For the text-containing cell, return its midpoint in [X, Y] coordinate format. 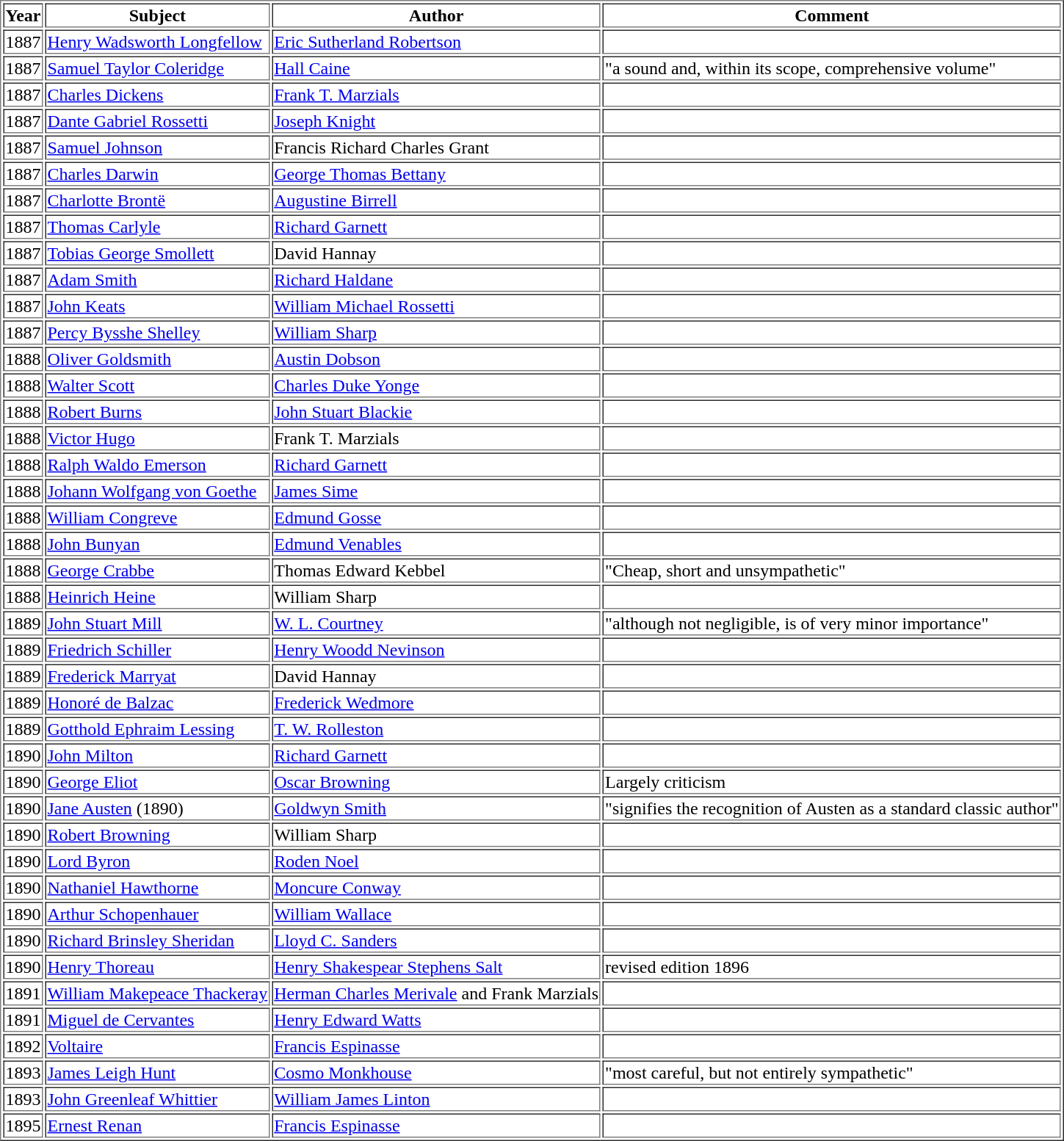
Charles Duke Yonge [436, 385]
William Makepeace Thackeray [158, 993]
Largely criticism [831, 781]
Charles Darwin [158, 173]
"Cheap, short and unsympathetic" [831, 570]
William Michael Rossetti [436, 305]
T. W. Rolleston [436, 728]
Goldwyn Smith [436, 808]
John Milton [158, 755]
Heinrich Heine [158, 596]
James Leigh Hunt [158, 1072]
Richard Brinsley Sheridan [158, 940]
Lloyd C. Sanders [436, 940]
James Sime [436, 490]
Henry Shakespear Stephens Salt [436, 966]
Henry Wadsworth Longfellow [158, 41]
William James Linton [436, 1098]
Roden Noel [436, 861]
William Wallace [436, 913]
Thomas Edward Kebbel [436, 570]
Francis Richard Charles Grant [436, 147]
Tobias George Smollett [158, 253]
W. L. Courtney [436, 623]
Eric Sutherland Robertson [436, 41]
1892 [23, 1046]
Herman Charles Merivale and Frank Marzials [436, 993]
Voltaire [158, 1046]
Robert Burns [158, 411]
Oliver Goldsmith [158, 358]
John Keats [158, 305]
Dante Gabriel Rossetti [158, 120]
Oscar Browning [436, 781]
revised edition 1896 [831, 966]
Author [436, 15]
Augustine Birrell [436, 200]
1895 [23, 1125]
Walter Scott [158, 385]
Subject [158, 15]
Ernest Renan [158, 1125]
"a sound and, within its scope, comprehensive volume" [831, 68]
Comment [831, 15]
Thomas Carlyle [158, 226]
William Congreve [158, 517]
Charlotte Brontë [158, 200]
Honoré de Balzac [158, 702]
Edmund Gosse [436, 517]
Austin Dobson [436, 358]
Nathaniel Hawthorne [158, 887]
Frederick Wedmore [436, 702]
Cosmo Monkhouse [436, 1072]
Arthur Schopenhauer [158, 913]
Samuel Taylor Coleridge [158, 68]
George Eliot [158, 781]
Henry Edward Watts [436, 1019]
Adam Smith [158, 279]
"although not negligible, is of very minor importance" [831, 623]
Friedrich Schiller [158, 649]
Henry Woodd Nevinson [436, 649]
Frederick Marryat [158, 675]
Lord Byron [158, 861]
Samuel Johnson [158, 147]
Miguel de Cervantes [158, 1019]
Henry Thoreau [158, 966]
Percy Bysshe Shelley [158, 332]
Robert Browning [158, 834]
Victor Hugo [158, 438]
Hall Caine [436, 68]
"most careful, but not entirely sympathetic" [831, 1072]
John Stuart Mill [158, 623]
"signifies the recognition of Austen as a standard classic author" [831, 808]
Moncure Conway [436, 887]
Johann Wolfgang von Goethe [158, 490]
Joseph Knight [436, 120]
Gotthold Ephraim Lessing [158, 728]
Edmund Venables [436, 543]
Charles Dickens [158, 94]
George Crabbe [158, 570]
Year [23, 15]
George Thomas Bettany [436, 173]
Ralph Waldo Emerson [158, 464]
John Greenleaf Whittier [158, 1098]
John Bunyan [158, 543]
Richard Haldane [436, 279]
John Stuart Blackie [436, 411]
Jane Austen (1890) [158, 808]
